Search for the cell housing the specified text and yield its [X, Y] center coordinate. 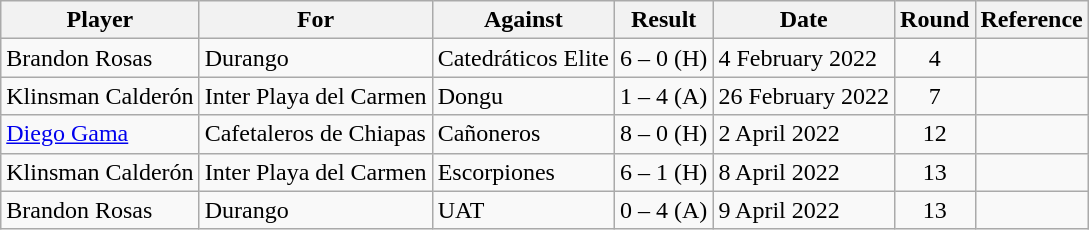
For [316, 20]
7 [935, 96]
Dongu [523, 96]
Cafetaleros de Chiapas [316, 134]
Escorpiones [523, 172]
Diego Gama [100, 134]
4 February 2022 [804, 58]
8 – 0 (H) [663, 134]
12 [935, 134]
6 – 0 (H) [663, 58]
9 April 2022 [804, 210]
Catedráticos Elite [523, 58]
Against [523, 20]
Round [935, 20]
6 – 1 (H) [663, 172]
4 [935, 58]
Result [663, 20]
26 February 2022 [804, 96]
0 – 4 (A) [663, 210]
Date [804, 20]
Reference [1032, 20]
8 April 2022 [804, 172]
Player [100, 20]
UAT [523, 210]
Cañoneros [523, 134]
1 – 4 (A) [663, 96]
2 April 2022 [804, 134]
